Identify which cell holds the provided text, then report its (X, Y) central coordinate. 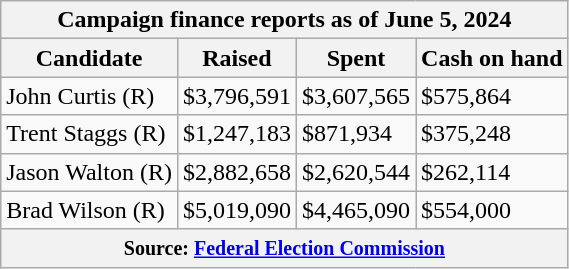
John Curtis (R) (90, 96)
$262,114 (492, 172)
$375,248 (492, 134)
Source: Federal Election Commission (284, 248)
$3,607,565 (356, 96)
Brad Wilson (R) (90, 210)
$575,864 (492, 96)
$554,000 (492, 210)
$3,796,591 (236, 96)
Jason Walton (R) (90, 172)
$2,620,544 (356, 172)
Raised (236, 58)
$871,934 (356, 134)
Trent Staggs (R) (90, 134)
Candidate (90, 58)
$4,465,090 (356, 210)
Cash on hand (492, 58)
$5,019,090 (236, 210)
$2,882,658 (236, 172)
$1,247,183 (236, 134)
Spent (356, 58)
Campaign finance reports as of June 5, 2024 (284, 20)
